Extract the (x, y) coordinate from the center of the cell holding the provided text.  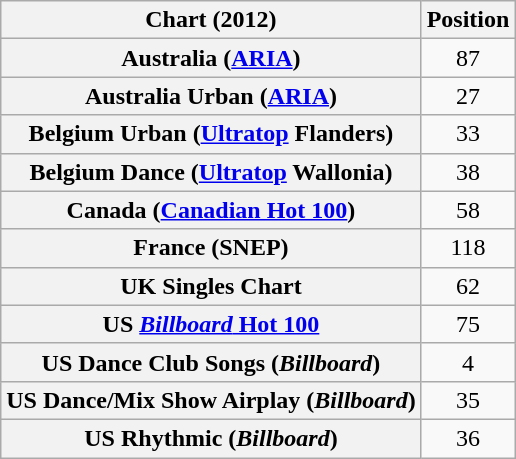
118 (468, 248)
75 (468, 324)
US Billboard Hot 100 (211, 324)
France (SNEP) (211, 248)
US Dance/Mix Show Airplay (Billboard) (211, 400)
27 (468, 96)
Belgium Dance (Ultratop Wallonia) (211, 172)
Australia (ARIA) (211, 58)
US Dance Club Songs (Billboard) (211, 362)
Chart (2012) (211, 20)
4 (468, 362)
Belgium Urban (Ultratop Flanders) (211, 134)
Position (468, 20)
Canada (Canadian Hot 100) (211, 210)
Australia Urban (ARIA) (211, 96)
38 (468, 172)
UK Singles Chart (211, 286)
35 (468, 400)
US Rhythmic (Billboard) (211, 438)
33 (468, 134)
36 (468, 438)
62 (468, 286)
58 (468, 210)
87 (468, 58)
